Provide the [x, y] coordinate of the cell's center where the given text is located.  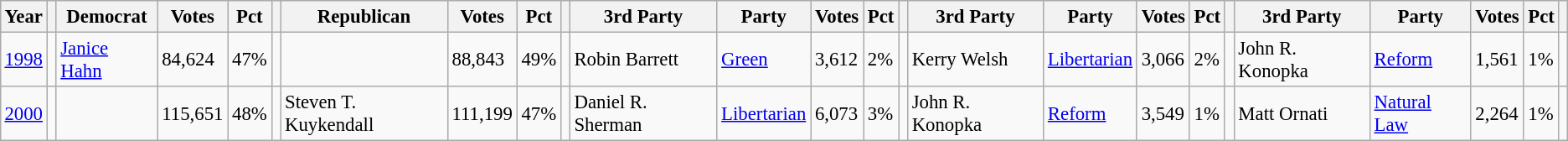
2,264 [1498, 114]
Natural Law [1421, 114]
84,624 [193, 59]
88,843 [482, 59]
2000 [23, 114]
48% [250, 114]
3,066 [1163, 59]
49% [539, 59]
Matt Ornati [1302, 114]
Year [23, 17]
1998 [23, 59]
Kerry Welsh [975, 59]
Democrat [107, 17]
6,073 [838, 114]
Steven T. Kuykendall [364, 114]
1,561 [1498, 59]
Green [764, 59]
Daniel R. Sherman [643, 114]
111,199 [482, 114]
115,651 [193, 114]
3,549 [1163, 114]
3,612 [838, 59]
Janice Hahn [107, 59]
Republican [364, 17]
3% [881, 114]
Robin Barrett [643, 59]
